From the cell containing the given text, extract its center point as [X, Y] coordinate. 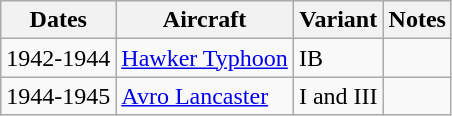
Aircraft [205, 20]
I and III [338, 96]
Dates [58, 20]
Notes [417, 20]
1944-1945 [58, 96]
Hawker Typhoon [205, 58]
Avro Lancaster [205, 96]
1942-1944 [58, 58]
Variant [338, 20]
IB [338, 58]
